Extract the [X, Y] coordinate from the center of the cell holding the provided text.  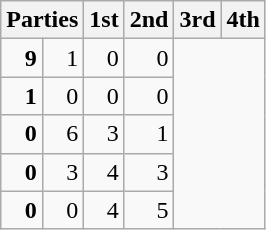
2nd [149, 20]
4th [243, 20]
Parties [42, 20]
5 [149, 210]
9 [22, 58]
3rd [198, 20]
6 [63, 134]
1st [104, 20]
